For the text-containing cell, return its midpoint in [x, y] coordinate format. 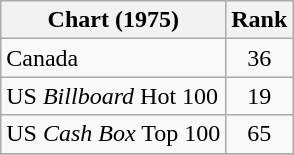
19 [260, 96]
US Billboard Hot 100 [114, 96]
36 [260, 58]
Chart (1975) [114, 20]
Rank [260, 20]
Canada [114, 58]
65 [260, 134]
US Cash Box Top 100 [114, 134]
